Pinpoint the cell where the given text exists, returning its (X, Y) midpoint coordinate. 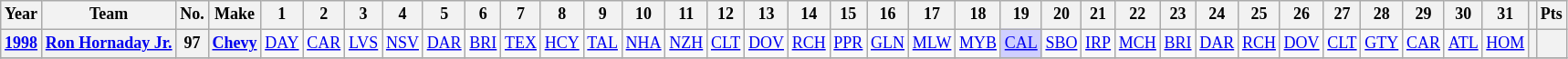
11 (686, 15)
MCH (1137, 44)
10 (643, 15)
16 (888, 15)
NZH (686, 44)
23 (1177, 15)
19 (1020, 15)
7 (521, 15)
Ron Hornaday Jr. (109, 44)
27 (1342, 15)
22 (1137, 15)
HOM (1506, 44)
TAL (602, 44)
SBO (1061, 44)
29 (1424, 15)
MLW (931, 44)
Pts (1552, 15)
Team (109, 15)
Chevy (235, 44)
6 (484, 15)
30 (1463, 15)
8 (562, 15)
21 (1099, 15)
2 (324, 15)
31 (1506, 15)
No. (192, 15)
DAY (282, 44)
18 (978, 15)
26 (1301, 15)
NHA (643, 44)
NSV (403, 44)
MYB (978, 44)
CAL (1020, 44)
LVS (363, 44)
28 (1382, 15)
TEX (521, 44)
17 (931, 15)
25 (1260, 15)
20 (1061, 15)
PPR (849, 44)
5 (444, 15)
97 (192, 44)
1998 (22, 44)
GLN (888, 44)
14 (809, 15)
IRP (1099, 44)
ATL (1463, 44)
24 (1218, 15)
12 (727, 15)
4 (403, 15)
Year (22, 15)
HCY (562, 44)
GTY (1382, 44)
15 (849, 15)
9 (602, 15)
1 (282, 15)
3 (363, 15)
Make (235, 15)
13 (767, 15)
